Locate the cell with the specified text and output its [x, y] center coordinate. 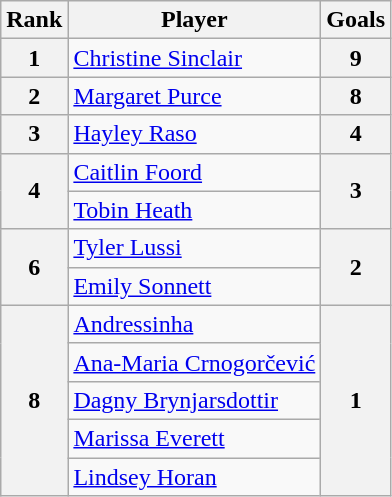
Christine Sinclair [194, 58]
Hayley Raso [194, 134]
Andressinha [194, 324]
Dagny Brynjarsdottir [194, 400]
Lindsey Horan [194, 477]
Rank [34, 20]
Margaret Purce [194, 96]
Ana-Maria Crnogorčević [194, 362]
Emily Sonnett [194, 286]
Player [194, 20]
Tobin Heath [194, 210]
Marissa Everett [194, 438]
6 [34, 267]
9 [356, 58]
Tyler Lussi [194, 248]
Goals [356, 20]
Caitlin Foord [194, 172]
